Extract the [x, y] coordinate from the center of the cell holding the provided text.  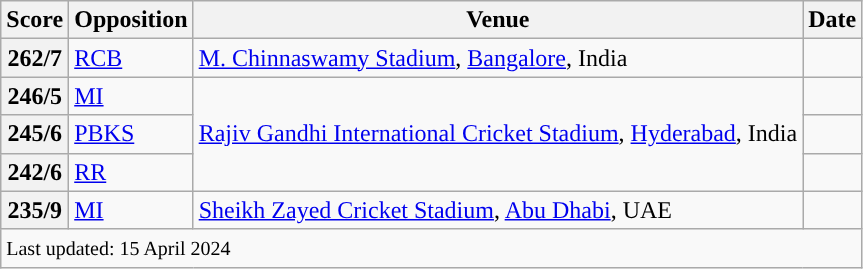
Rajiv Gandhi International Cricket Stadium, Hyderabad, India [498, 134]
Last updated: 15 April 2024 [432, 248]
235/9 [35, 210]
Opposition [131, 20]
M. Chinnaswamy Stadium, Bangalore, India [498, 58]
RCB [131, 58]
Date [832, 20]
Sheikh Zayed Cricket Stadium, Abu Dhabi, UAE [498, 210]
242/6 [35, 172]
Venue [498, 20]
RR [131, 172]
262/7 [35, 58]
Score [35, 20]
245/6 [35, 134]
PBKS [131, 134]
246/5 [35, 96]
